For the text-containing cell, return its midpoint in [x, y] coordinate format. 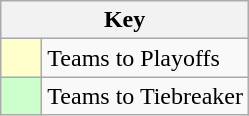
Teams to Tiebreaker [146, 96]
Key [125, 20]
Teams to Playoffs [146, 58]
